Output the [x, y] coordinate of the center of the cell containing the given text.  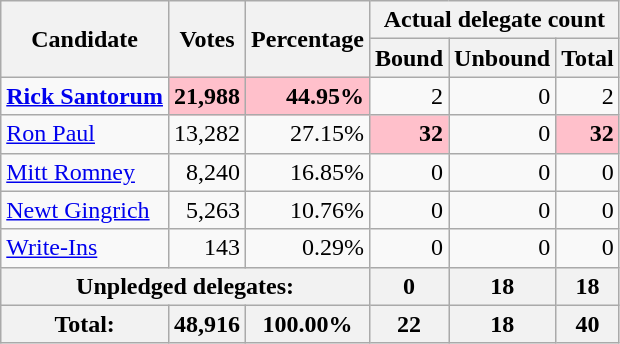
143 [206, 248]
16.85% [308, 172]
Unpledged delegates: [186, 286]
27.15% [308, 134]
48,916 [206, 324]
Percentage [308, 39]
Actual delegate count [494, 20]
8,240 [206, 172]
Ron Paul [85, 134]
Mitt Romney [85, 172]
Total [588, 58]
Total: [85, 324]
0.29% [308, 248]
22 [408, 324]
Newt Gingrich [85, 210]
5,263 [206, 210]
40 [588, 324]
44.95% [308, 96]
Bound [408, 58]
100.00% [308, 324]
13,282 [206, 134]
Write-Ins [85, 248]
10.76% [308, 210]
Candidate [85, 39]
Unbound [502, 58]
21,988 [206, 96]
Rick Santorum [85, 96]
Votes [206, 39]
